Search for the cell housing the specified text and yield its [X, Y] center coordinate. 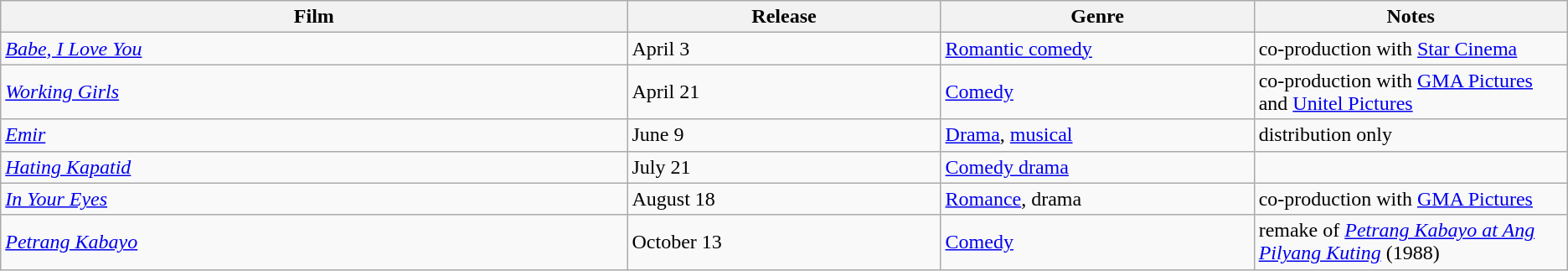
distribution only [1411, 135]
Film [314, 17]
Genre [1097, 17]
Emir [314, 135]
co-production with Star Cinema [1411, 49]
Notes [1411, 17]
remake of Petrang Kabayo at Ang Pilyang Kuting (1988) [1411, 242]
April 3 [784, 49]
Comedy drama [1097, 167]
Drama, musical [1097, 135]
Working Girls [314, 92]
April 21 [784, 92]
Babe, I Love You [314, 49]
In Your Eyes [314, 199]
Hating Kapatid [314, 167]
August 18 [784, 199]
June 9 [784, 135]
Romantic comedy [1097, 49]
Romance, drama [1097, 199]
October 13 [784, 242]
July 21 [784, 167]
co-production with GMA Pictures and Unitel Pictures [1411, 92]
Release [784, 17]
Petrang Kabayo [314, 242]
co-production with GMA Pictures [1411, 199]
